Return the (x, y) coordinate for the center point of the cell that contains the specified text.  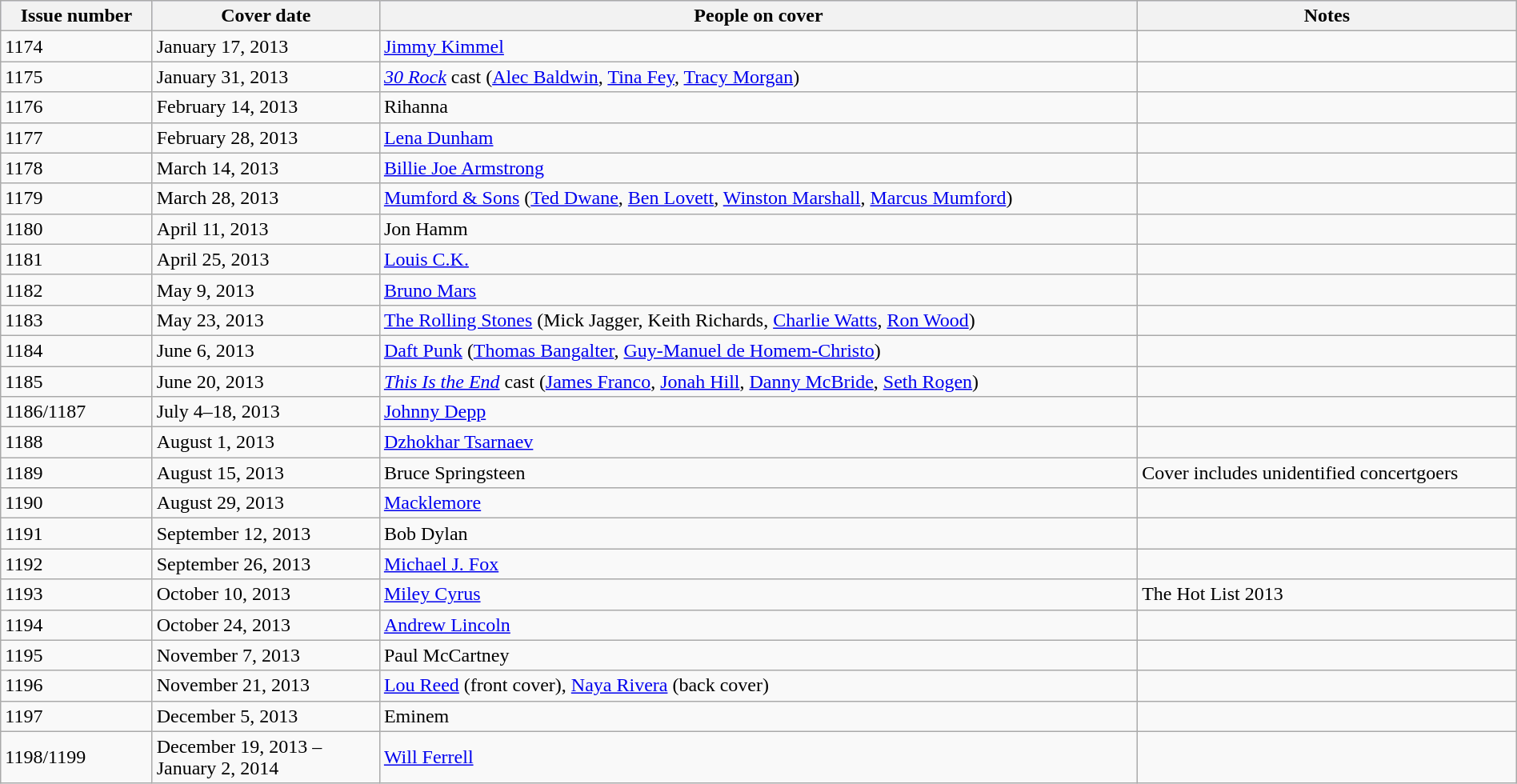
Mumford & Sons (Ted Dwane, Ben Lovett, Winston Marshall, Marcus Mumford) (758, 198)
1188 (77, 442)
December 19, 2013 – January 2, 2014 (266, 757)
June 20, 2013 (266, 382)
February 28, 2013 (266, 138)
November 21, 2013 (266, 686)
1178 (77, 168)
1184 (77, 350)
Lena Dunham (758, 138)
Notes (1327, 16)
1196 (77, 686)
Cover date (266, 16)
January 17, 2013 (266, 46)
1180 (77, 229)
1191 (77, 534)
October 10, 2013 (266, 594)
March 28, 2013 (266, 198)
January 31, 2013 (266, 77)
May 23, 2013 (266, 320)
1198/1199 (77, 757)
April 11, 2013 (266, 229)
September 12, 2013 (266, 534)
October 24, 2013 (266, 625)
Cover includes unidentified concertgoers (1327, 473)
Rihanna (758, 107)
1189 (77, 473)
People on cover (758, 16)
Miley Cyrus (758, 594)
Issue number (77, 16)
September 26, 2013 (266, 564)
1194 (77, 625)
Paul McCartney (758, 655)
Lou Reed (front cover), Naya Rivera (back cover) (758, 686)
The Rolling Stones (Mick Jagger, Keith Richards, Charlie Watts, Ron Wood) (758, 320)
1175 (77, 77)
Eminem (758, 716)
Daft Punk (Thomas Bangalter, Guy-Manuel de Homem-Christo) (758, 350)
August 1, 2013 (266, 442)
Will Ferrell (758, 757)
Johnny Depp (758, 412)
30 Rock cast (Alec Baldwin, Tina Fey, Tracy Morgan) (758, 77)
The Hot List 2013 (1327, 594)
1186/1187 (77, 412)
May 9, 2013 (266, 290)
1185 (77, 382)
June 6, 2013 (266, 350)
Jon Hamm (758, 229)
Macklemore (758, 503)
1182 (77, 290)
Andrew Lincoln (758, 625)
1197 (77, 716)
1174 (77, 46)
February 14, 2013 (266, 107)
Dzhokhar Tsarnaev (758, 442)
1195 (77, 655)
Louis C.K. (758, 259)
Bruce Springsteen (758, 473)
1192 (77, 564)
August 15, 2013 (266, 473)
December 5, 2013 (266, 716)
Jimmy Kimmel (758, 46)
November 7, 2013 (266, 655)
Bruno Mars (758, 290)
April 25, 2013 (266, 259)
March 14, 2013 (266, 168)
1179 (77, 198)
1183 (77, 320)
This Is the End cast (James Franco, Jonah Hill, Danny McBride, Seth Rogen) (758, 382)
1181 (77, 259)
Billie Joe Armstrong (758, 168)
July 4–18, 2013 (266, 412)
Bob Dylan (758, 534)
1177 (77, 138)
1190 (77, 503)
Michael J. Fox (758, 564)
August 29, 2013 (266, 503)
1193 (77, 594)
1176 (77, 107)
